Pinpoint the cell where the given text exists, returning its [x, y] midpoint coordinate. 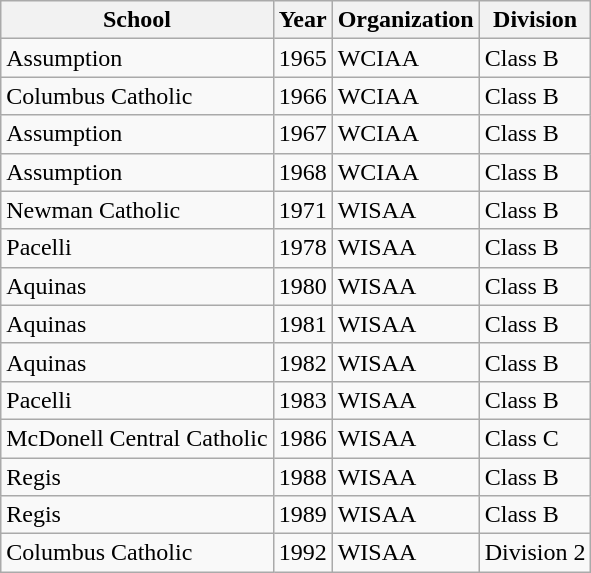
McDonell Central Catholic [137, 438]
1965 [302, 58]
1980 [302, 286]
1981 [302, 324]
Class C [535, 438]
Year [302, 20]
1982 [302, 362]
Organization [406, 20]
Division [535, 20]
1992 [302, 553]
1983 [302, 400]
School [137, 20]
1986 [302, 438]
1971 [302, 210]
1968 [302, 172]
Newman Catholic [137, 210]
Division 2 [535, 553]
1978 [302, 248]
1967 [302, 134]
1966 [302, 96]
1989 [302, 515]
1988 [302, 477]
